Return (x, y) of the center of cell containing provided text 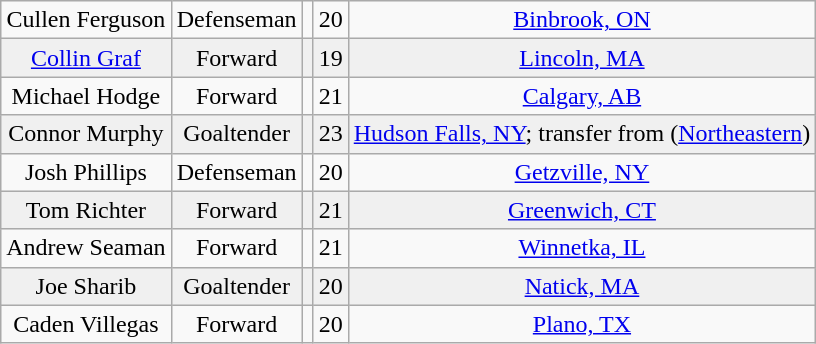
Winnetka, IL (582, 248)
Binbrook, ON (582, 20)
Lincoln, MA (582, 58)
Calgary, AB (582, 96)
19 (330, 58)
23 (330, 134)
Tom Richter (86, 210)
Natick, MA (582, 286)
Collin Graf (86, 58)
Plano, TX (582, 324)
Hudson Falls, NY; transfer from (Northeastern) (582, 134)
Caden Villegas (86, 324)
Connor Murphy (86, 134)
Andrew Seaman (86, 248)
Getzville, NY (582, 172)
Joe Sharib (86, 286)
Michael Hodge (86, 96)
Greenwich, CT (582, 210)
Josh Phillips (86, 172)
Cullen Ferguson (86, 20)
